Provide the (X, Y) coordinate of the cell's center where the given text is located.  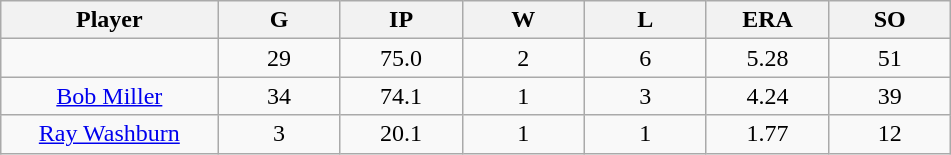
5.28 (767, 58)
Ray Washburn (110, 134)
29 (279, 58)
20.1 (401, 134)
Player (110, 20)
39 (890, 96)
74.1 (401, 96)
Bob Miller (110, 96)
W (523, 20)
ERA (767, 20)
51 (890, 58)
1.77 (767, 134)
4.24 (767, 96)
75.0 (401, 58)
SO (890, 20)
12 (890, 134)
6 (645, 58)
G (279, 20)
IP (401, 20)
34 (279, 96)
L (645, 20)
2 (523, 58)
